Provide the (X, Y) coordinate of the cell's center where the given text is located.  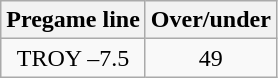
Over/under (210, 20)
49 (210, 58)
Pregame line (74, 20)
TROY –7.5 (74, 58)
